Determine the (x, y) coordinate at the center of the cell enclosing the given text.  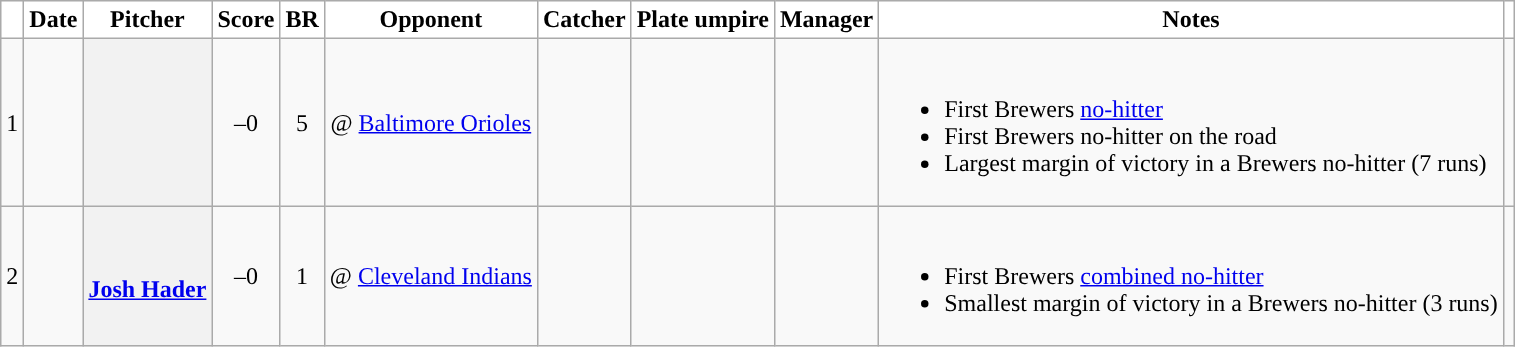
BR (302, 20)
Opponent (430, 20)
First Brewers combined no-hitterSmallest margin of victory in a Brewers no-hitter (3 runs) (1191, 276)
First Brewers no-hitterFirst Brewers no-hitter on the roadLargest margin of victory in a Brewers no-hitter (7 runs) (1191, 122)
Pitcher (148, 20)
Manager (826, 20)
2 (12, 276)
5 (302, 122)
@ Cleveland Indians (430, 276)
@ Baltimore Orioles (430, 122)
Notes (1191, 20)
Catcher (584, 20)
Score (246, 20)
Plate umpire (702, 20)
Date (54, 20)
Josh Hader (148, 276)
